Return (X, Y) of the center of cell containing provided text 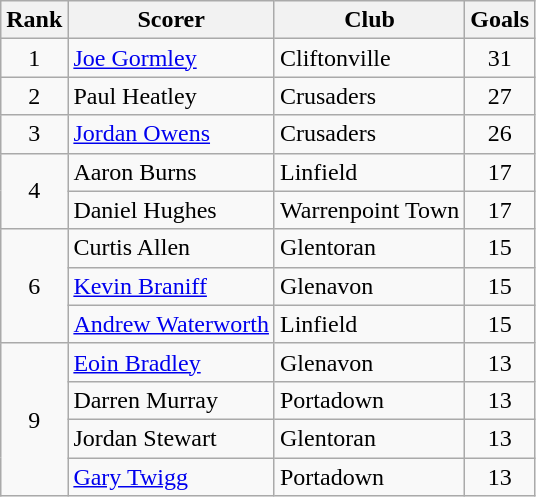
4 (34, 191)
Warrenpoint Town (369, 210)
2 (34, 96)
27 (500, 96)
Jordan Stewart (172, 438)
3 (34, 134)
6 (34, 286)
26 (500, 134)
Kevin Braniff (172, 286)
Darren Murray (172, 400)
Scorer (172, 20)
Club (369, 20)
Jordan Owens (172, 134)
Goals (500, 20)
31 (500, 58)
9 (34, 419)
1 (34, 58)
Andrew Waterworth (172, 324)
Eoin Bradley (172, 362)
Aaron Burns (172, 172)
Daniel Hughes (172, 210)
Paul Heatley (172, 96)
Curtis Allen (172, 248)
Cliftonville (369, 58)
Rank (34, 20)
Gary Twigg (172, 477)
Joe Gormley (172, 58)
